Determine the [x, y] coordinate at the center of the cell enclosing the given text.  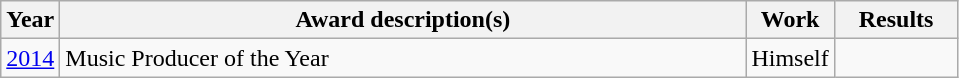
Music Producer of the Year [403, 58]
Work [790, 20]
Year [30, 20]
2014 [30, 58]
Himself [790, 58]
Results [896, 20]
Award description(s) [403, 20]
